Scan for the cell matching the given text and deliver its (X, Y) coordinate at center. 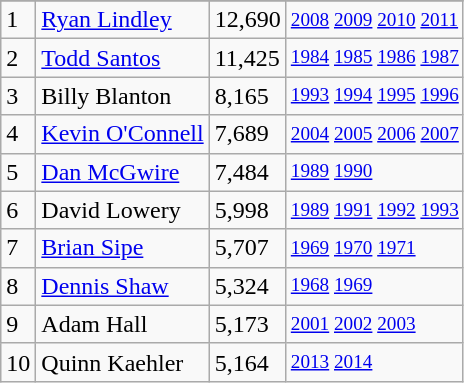
7,689 (248, 134)
8 (18, 286)
David Lowery (122, 210)
5,707 (248, 248)
1989 1991 1992 1993 (374, 210)
5,998 (248, 210)
Billy Blanton (122, 96)
Brian Sipe (122, 248)
Ryan Lindley (122, 20)
1 (18, 20)
Quinn Kaehler (122, 362)
Dennis Shaw (122, 286)
1968 1969 (374, 286)
Dan McGwire (122, 172)
11,425 (248, 58)
2 (18, 58)
8,165 (248, 96)
Todd Santos (122, 58)
7 (18, 248)
1984 1985 1986 1987 (374, 58)
6 (18, 210)
1989 1990 (374, 172)
1993 1994 1995 1996 (374, 96)
Adam Hall (122, 324)
2013 2014 (374, 362)
2004 2005 2006 2007 (374, 134)
Kevin O'Connell (122, 134)
12,690 (248, 20)
4 (18, 134)
5,173 (248, 324)
5 (18, 172)
10 (18, 362)
9 (18, 324)
1969 1970 1971 (374, 248)
5,324 (248, 286)
7,484 (248, 172)
5,164 (248, 362)
3 (18, 96)
2001 2002 2003 (374, 324)
2008 2009 2010 2011 (374, 20)
